Return (X, Y) of the center of cell containing provided text 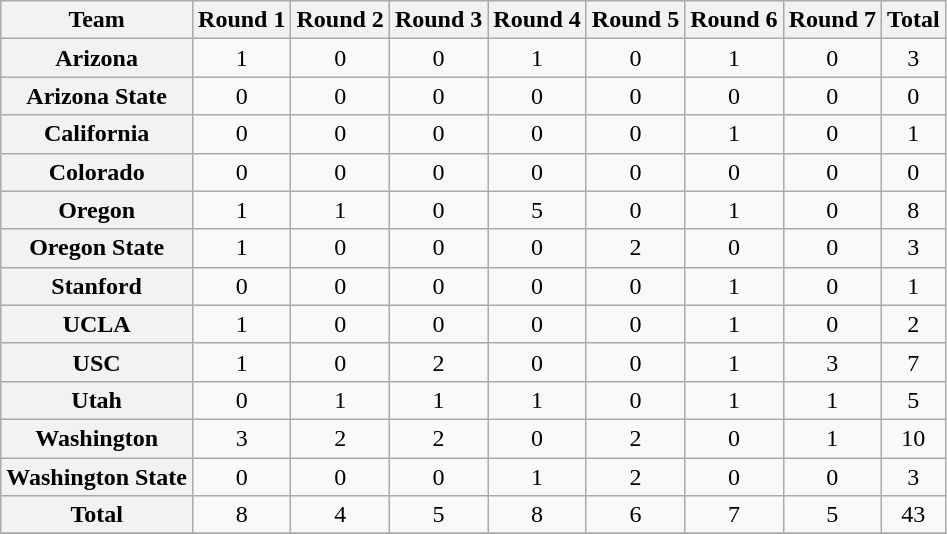
Round 2 (340, 20)
Oregon (97, 210)
Colorado (97, 172)
Round 7 (832, 20)
Stanford (97, 286)
Arizona (97, 58)
Round 5 (635, 20)
USC (97, 362)
6 (635, 515)
Oregon State (97, 248)
10 (914, 438)
Round 4 (537, 20)
Team (97, 20)
Round 1 (242, 20)
Washington State (97, 477)
California (97, 134)
UCLA (97, 324)
4 (340, 515)
Utah (97, 400)
Washington (97, 438)
Round 6 (734, 20)
43 (914, 515)
Arizona State (97, 96)
Round 3 (438, 20)
